Return the [X, Y] coordinate for the center point of the cell that contains the specified text.  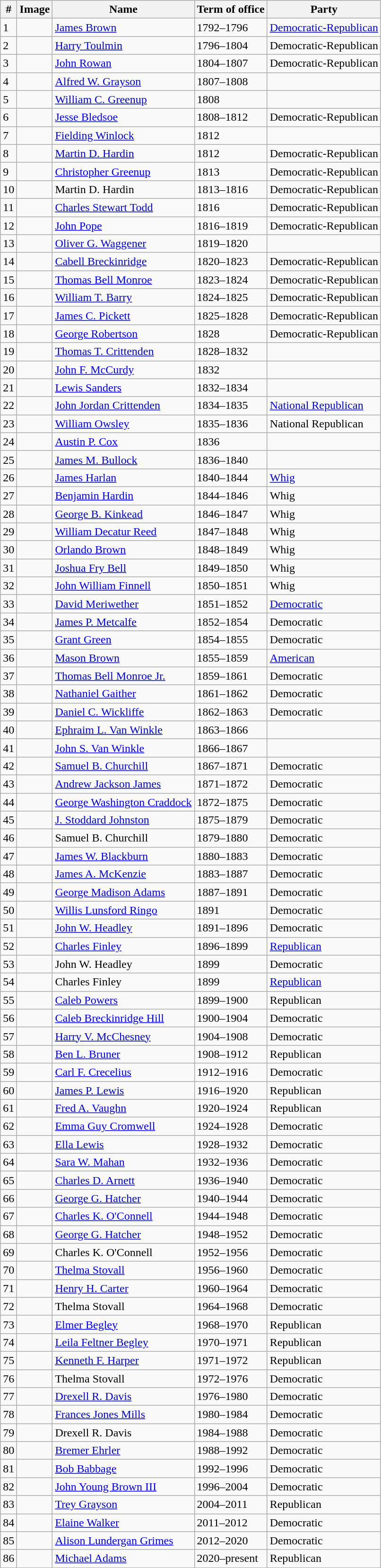
Kenneth F. Harper [123, 1360]
30 [9, 550]
1936–1940 [231, 1180]
Leila Feltner Begley [123, 1342]
1851–1852 [231, 604]
1816 [231, 207]
35 [9, 640]
1872–1875 [231, 802]
82 [9, 1487]
75 [9, 1360]
1848–1849 [231, 550]
1836–1840 [231, 460]
1944–1948 [231, 1216]
1948–1952 [231, 1234]
Daniel C. Wickliffe [123, 712]
Name [123, 9]
1960–1964 [231, 1288]
Andrew Jackson James [123, 784]
John Jordan Crittenden [123, 406]
Harry V. McChesney [123, 1036]
1832 [231, 370]
1859–1861 [231, 676]
20 [9, 370]
17 [9, 316]
James Harlan [123, 478]
Lewis Sanders [123, 388]
67 [9, 1216]
1862–1863 [231, 712]
Elmer Begley [123, 1324]
41 [9, 748]
James C. Pickett [123, 316]
Henry H. Carter [123, 1288]
3 [9, 63]
9 [9, 171]
1850–1851 [231, 586]
1875–1879 [231, 820]
10 [9, 189]
72 [9, 1306]
Charles Stewart Todd [123, 207]
John Rowan [123, 63]
1956–1960 [231, 1270]
American [324, 658]
Image [35, 9]
1891 [231, 910]
1924–1928 [231, 1126]
2 [9, 45]
40 [9, 730]
Fielding Winlock [123, 135]
1976–1980 [231, 1397]
53 [9, 964]
# [9, 9]
1896–1899 [231, 946]
50 [9, 910]
45 [9, 820]
1804–1807 [231, 63]
21 [9, 388]
1813 [231, 171]
1796–1804 [231, 45]
John S. Van Winkle [123, 748]
81 [9, 1469]
61 [9, 1108]
48 [9, 874]
1867–1871 [231, 766]
1834–1835 [231, 406]
42 [9, 766]
1928–1932 [231, 1144]
Joshua Fry Bell [123, 568]
George Robertson [123, 334]
1880–1883 [231, 856]
60 [9, 1090]
1970–1971 [231, 1342]
Bob Babbage [123, 1469]
47 [9, 856]
62 [9, 1126]
1984–1988 [231, 1433]
14 [9, 262]
Austin P. Cox [123, 442]
Michael Adams [123, 1559]
1861–1862 [231, 694]
2020–present [231, 1559]
Orlando Brown [123, 550]
1871–1872 [231, 784]
John Young Brown III [123, 1487]
1823–1824 [231, 280]
William Decatur Reed [123, 532]
1908–1912 [231, 1054]
Nathaniel Gaither [123, 694]
Charles D. Arnett [123, 1180]
John Pope [123, 226]
1968–1970 [231, 1324]
1832–1834 [231, 388]
1899–1900 [231, 1000]
1828 [231, 334]
11 [9, 207]
1825–1828 [231, 316]
59 [9, 1072]
37 [9, 676]
1988–1992 [231, 1451]
J. Stoddard Johnston [123, 820]
16 [9, 298]
39 [9, 712]
1820–1823 [231, 262]
Bremer Ehrler [123, 1451]
Caleb Breckinridge Hill [123, 1018]
1883–1887 [231, 874]
1855–1859 [231, 658]
David Meriwether [123, 604]
William Owsley [123, 424]
Christopher Greenup [123, 171]
68 [9, 1234]
8 [9, 153]
1887–1891 [231, 892]
73 [9, 1324]
1992–1996 [231, 1469]
1916–1920 [231, 1090]
Party [324, 9]
2004–2011 [231, 1505]
85 [9, 1541]
George Washington Craddock [123, 802]
Ella Lewis [123, 1144]
Alfred W. Grayson [123, 81]
84 [9, 1523]
1932–1936 [231, 1162]
Trey Grayson [123, 1505]
James M. Bullock [123, 460]
65 [9, 1180]
54 [9, 982]
Thomas T. Crittenden [123, 352]
1952–1956 [231, 1252]
1844–1846 [231, 496]
Frances Jones Mills [123, 1415]
Jesse Bledsoe [123, 117]
38 [9, 694]
51 [9, 928]
James W. Blackburn [123, 856]
Emma Guy Cromwell [123, 1126]
36 [9, 658]
Harry Toulmin [123, 45]
Grant Green [123, 640]
Oliver G. Waggener [123, 244]
1808–1812 [231, 117]
13 [9, 244]
1807–1808 [231, 81]
83 [9, 1505]
44 [9, 802]
22 [9, 406]
33 [9, 604]
76 [9, 1379]
1972–1976 [231, 1379]
1940–1944 [231, 1198]
1964–1968 [231, 1306]
49 [9, 892]
1854–1855 [231, 640]
4 [9, 81]
71 [9, 1288]
William C. Greenup [123, 99]
25 [9, 460]
John F. McCurdy [123, 370]
31 [9, 568]
1863–1866 [231, 730]
1 [9, 27]
27 [9, 496]
12 [9, 226]
23 [9, 424]
52 [9, 946]
24 [9, 442]
Term of office [231, 9]
55 [9, 1000]
Sara W. Mahan [123, 1162]
James A. McKenzie [123, 874]
56 [9, 1018]
1792–1796 [231, 27]
19 [9, 352]
1808 [231, 99]
1828–1832 [231, 352]
7 [9, 135]
78 [9, 1415]
2011–2012 [231, 1523]
1920–1924 [231, 1108]
1904–1908 [231, 1036]
1852–1854 [231, 622]
1846–1847 [231, 514]
86 [9, 1559]
John William Finnell [123, 586]
1847–1848 [231, 532]
Mason Brown [123, 658]
James Brown [123, 27]
1840–1844 [231, 478]
1813–1816 [231, 189]
Elaine Walker [123, 1523]
1824–1825 [231, 298]
1971–1972 [231, 1360]
6 [9, 117]
Thomas Bell Monroe [123, 280]
69 [9, 1252]
64 [9, 1162]
77 [9, 1397]
George Madison Adams [123, 892]
58 [9, 1054]
15 [9, 280]
1912–1916 [231, 1072]
1891–1896 [231, 928]
34 [9, 622]
Carl F. Crecelius [123, 1072]
74 [9, 1342]
80 [9, 1451]
1816–1819 [231, 226]
1980–1984 [231, 1415]
1819–1820 [231, 244]
63 [9, 1144]
James P. Lewis [123, 1090]
46 [9, 838]
70 [9, 1270]
57 [9, 1036]
18 [9, 334]
43 [9, 784]
1835–1836 [231, 424]
Ben L. Bruner [123, 1054]
James P. Metcalfe [123, 622]
1866–1867 [231, 748]
1879–1880 [231, 838]
Ephraim L. Van Winkle [123, 730]
32 [9, 586]
29 [9, 532]
William T. Barry [123, 298]
1849–1850 [231, 568]
79 [9, 1433]
1900–1904 [231, 1018]
28 [9, 514]
Fred A. Vaughn [123, 1108]
Alison Lundergan Grimes [123, 1541]
2012–2020 [231, 1541]
Caleb Powers [123, 1000]
1836 [231, 442]
George B. Kinkead [123, 514]
Willis Lunsford Ringo [123, 910]
5 [9, 99]
Thomas Bell Monroe Jr. [123, 676]
66 [9, 1198]
26 [9, 478]
Benjamin Hardin [123, 496]
Cabell Breckinridge [123, 262]
1996–2004 [231, 1487]
